Find where the given text appears and provide that cell's center as (X, Y) coordinate. 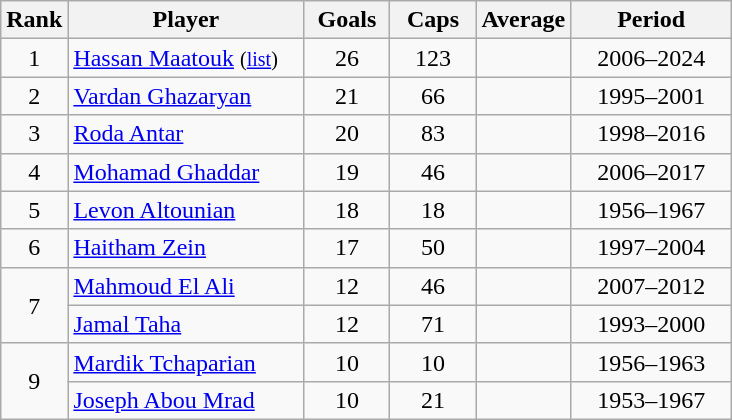
20 (347, 134)
Mardik Tchaparian (186, 362)
Period (652, 20)
5 (34, 210)
50 (433, 248)
Levon Altounian (186, 210)
Average (524, 20)
1956–1963 (652, 362)
9 (34, 381)
Goals (347, 20)
2 (34, 96)
Mahmoud El Ali (186, 286)
Rank (34, 20)
Joseph Abou Mrad (186, 400)
26 (347, 58)
2006–2017 (652, 172)
Hassan Maatouk (list) (186, 58)
1998–2016 (652, 134)
Haitham Zein (186, 248)
Player (186, 20)
Roda Antar (186, 134)
1 (34, 58)
6 (34, 248)
71 (433, 324)
1997–2004 (652, 248)
Vardan Ghazaryan (186, 96)
4 (34, 172)
83 (433, 134)
17 (347, 248)
7 (34, 305)
Caps (433, 20)
Mohamad Ghaddar (186, 172)
Jamal Taha (186, 324)
19 (347, 172)
2007–2012 (652, 286)
1995–2001 (652, 96)
1956–1967 (652, 210)
123 (433, 58)
2006–2024 (652, 58)
3 (34, 134)
1953–1967 (652, 400)
66 (433, 96)
1993–2000 (652, 324)
